For the text-containing cell, return its midpoint in [X, Y] coordinate format. 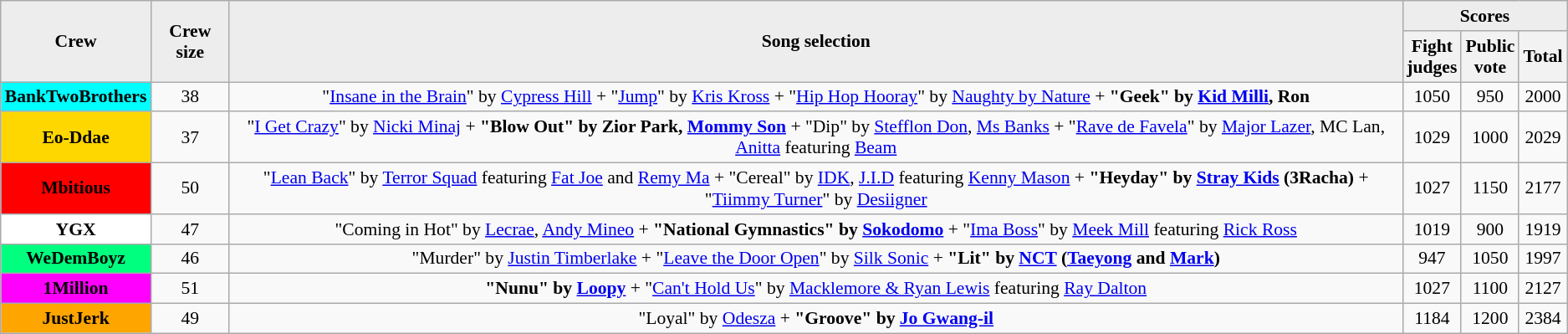
"Insane in the Brain" by Cypress Hill + "Jump" by Kris Kross + "Hip Hop Hooray" by Naughty by Nature + "Geek" by Kid Milli, Ron [816, 97]
46 [190, 259]
"Coming in Hot" by Lecrae, Andy Mineo + "National Gymnastics" by Sokodomo + "Ima Boss" by Meek Mill featuring Rick Ross [816, 229]
YGX [76, 229]
Total [1542, 57]
"Murder" by Justin Timberlake + "Leave the Door Open" by Silk Sonic + "Lit" by NCT (Taeyong and Mark) [816, 259]
47 [190, 229]
50 [190, 189]
Crew size [190, 42]
51 [190, 289]
900 [1490, 229]
1150 [1490, 189]
WeDemBoyz [76, 259]
1997 [1542, 259]
Publicvote [1490, 57]
Eo-Ddae [76, 137]
1019 [1432, 229]
1029 [1432, 137]
2177 [1542, 189]
Fightjudges [1432, 57]
947 [1432, 259]
Song selection [816, 42]
2384 [1542, 319]
"Loyal" by Odesza + "Groove" by Jo Gwang-il [816, 319]
2000 [1542, 97]
950 [1490, 97]
1200 [1490, 319]
"Nunu" by Loopy + "Can't Hold Us" by Macklemore & Ryan Lewis featuring Ray Dalton [816, 289]
1100 [1490, 289]
JustJerk [76, 319]
2029 [1542, 137]
38 [190, 97]
49 [190, 319]
Scores [1484, 16]
BankTwoBrothers [76, 97]
1000 [1490, 137]
1Million [76, 289]
Crew [76, 42]
Mbitious [76, 189]
1919 [1542, 229]
1184 [1432, 319]
2127 [1542, 289]
37 [190, 137]
